Locate the cell with the specified text and output its (x, y) center coordinate. 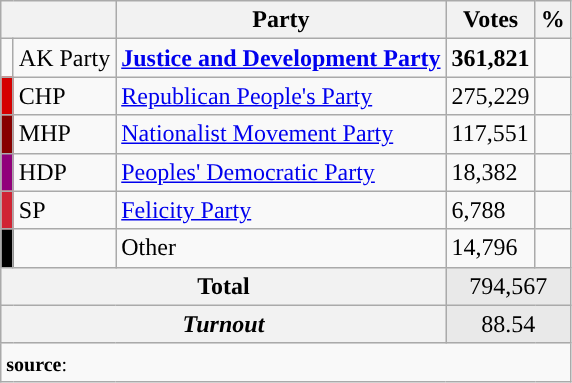
Party (281, 20)
Peoples' Democratic Party (281, 172)
% (552, 20)
117,551 (490, 134)
794,567 (508, 286)
Nationalist Movement Party (281, 134)
Other (281, 248)
14,796 (490, 248)
source: (286, 362)
88.54 (508, 324)
275,229 (490, 96)
18,382 (490, 172)
HDP (64, 172)
AK Party (64, 58)
Turnout (224, 324)
CHP (64, 96)
Justice and Development Party (281, 58)
Felicity Party (281, 210)
6,788 (490, 210)
MHP (64, 134)
Total (224, 286)
Republican People's Party (281, 96)
361,821 (490, 58)
Votes (490, 20)
SP (64, 210)
